Find where the given text appears and provide that cell's center as [X, Y] coordinate. 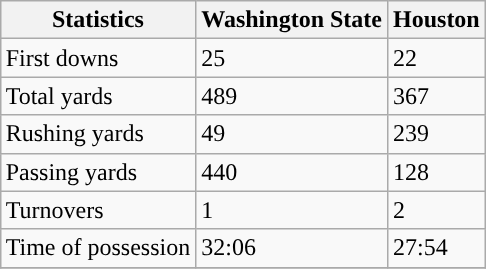
First downs [98, 58]
239 [436, 134]
27:54 [436, 248]
49 [292, 134]
Washington State [292, 20]
2 [436, 210]
22 [436, 58]
1 [292, 210]
Time of possession [98, 248]
367 [436, 96]
Houston [436, 20]
489 [292, 96]
Total yards [98, 96]
Statistics [98, 20]
25 [292, 58]
Rushing yards [98, 134]
32:06 [292, 248]
Turnovers [98, 210]
Passing yards [98, 172]
440 [292, 172]
128 [436, 172]
